Identify which cell holds the provided text, then report its (X, Y) central coordinate. 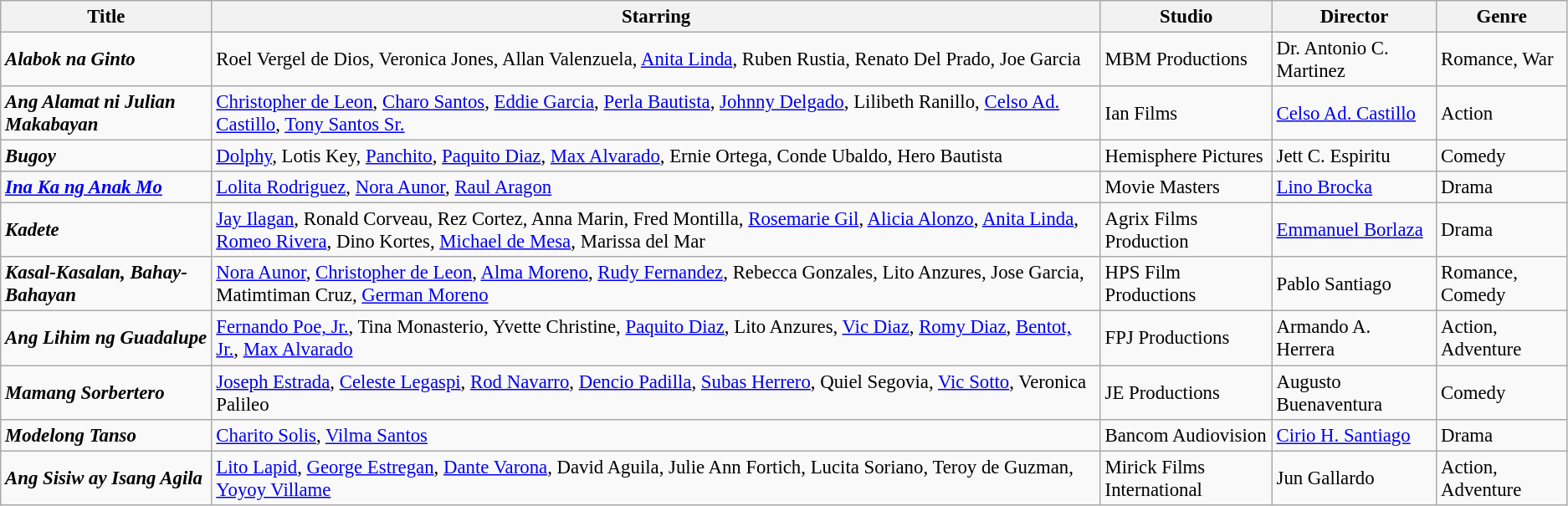
Title (106, 17)
Agrix Films Production (1186, 231)
Charito Solis, Vilma Santos (656, 435)
Lolita Rodriguez, Nora Aunor, Raul Aragon (656, 187)
Pablo Santiago (1354, 284)
Kadete (106, 231)
Mirick Films International (1186, 478)
Armando A. Herrera (1354, 338)
Modelong Tanso (106, 435)
Mamang Sorbertero (106, 393)
Ina Ka ng Anak Mo (106, 187)
Bancom Audiovision (1186, 435)
Ian Films (1186, 114)
Movie Masters (1186, 187)
MBM Productions (1186, 60)
Cirio H. Santiago (1354, 435)
Roel Vergel de Dios, Veronica Jones, Allan Valenzuela, Anita Linda, Ruben Rustia, Renato Del Prado, Joe Garcia (656, 60)
Romance, War (1502, 60)
Action (1502, 114)
Studio (1186, 17)
Celso Ad. Castillo (1354, 114)
Lito Lapid, George Estregan, Dante Varona, David Aguila, Julie Ann Fortich, Lucita Soriano, Teroy de Guzman, Yoyoy Villame (656, 478)
Dolphy, Lotis Key, Panchito, Paquito Diaz, Max Alvarado, Ernie Ortega, Conde Ubaldo, Hero Bautista (656, 156)
Ang Alamat ni Julian Makabayan (106, 114)
Ang Lihim ng Guadalupe (106, 338)
Fernando Poe, Jr., Tina Monasterio, Yvette Christine, Paquito Diaz, Lito Anzures, Vic Diaz, Romy Diaz, Bentot, Jr., Max Alvarado (656, 338)
Lino Brocka (1354, 187)
Emmanuel Borlaza (1354, 231)
Genre (1502, 17)
Dr. Antonio C. Martinez (1354, 60)
Hemisphere Pictures (1186, 156)
Augusto Buenaventura (1354, 393)
Ang Sisiw ay Isang Agila (106, 478)
Christopher de Leon, Charo Santos, Eddie Garcia, Perla Bautista, Johnny Delgado, Lilibeth Ranillo, Celso Ad. Castillo, Tony Santos Sr. (656, 114)
Nora Aunor, Christopher de Leon, Alma Moreno, Rudy Fernandez, Rebecca Gonzales, Lito Anzures, Jose Garcia, Matimtiman Cruz, German Moreno (656, 284)
Joseph Estrada, Celeste Legaspi, Rod Navarro, Dencio Padilla, Subas Herrero, Quiel Segovia, Vic Sotto, Veronica Palileo (656, 393)
Jun Gallardo (1354, 478)
Kasal-Kasalan, Bahay-Bahayan (106, 284)
JE Productions (1186, 393)
Bugoy (106, 156)
HPS Film Productions (1186, 284)
Director (1354, 17)
Alabok na Ginto (106, 60)
Romance, Comedy (1502, 284)
Starring (656, 17)
Jett C. Espiritu (1354, 156)
FPJ Productions (1186, 338)
